Capture the cell that displays the provided text and extract its (X, Y) central coordinate. 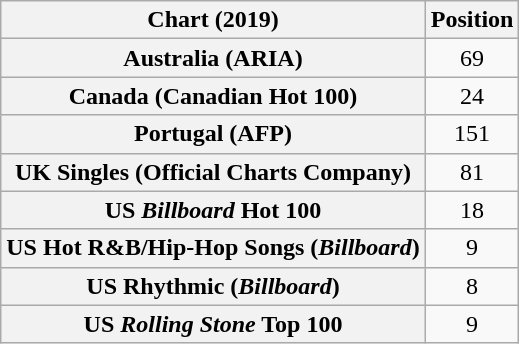
18 (472, 210)
US Billboard Hot 100 (213, 210)
69 (472, 58)
Australia (ARIA) (213, 58)
US Rhythmic (Billboard) (213, 286)
8 (472, 286)
Canada (Canadian Hot 100) (213, 96)
81 (472, 172)
UK Singles (Official Charts Company) (213, 172)
US Rolling Stone Top 100 (213, 324)
Position (472, 20)
151 (472, 134)
Portugal (AFP) (213, 134)
US Hot R&B/Hip-Hop Songs (Billboard) (213, 248)
24 (472, 96)
Chart (2019) (213, 20)
